Return the (X, Y) coordinate for the center point of the cell that contains the specified text.  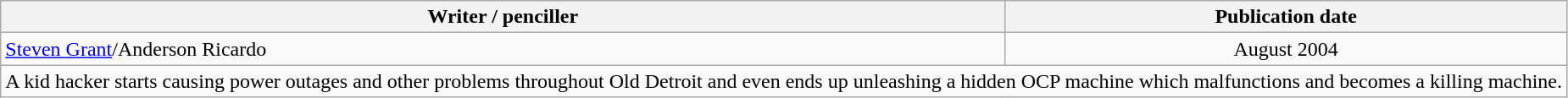
August 2004 (1287, 49)
Steven Grant/Anderson Ricardo (503, 49)
Writer / penciller (503, 17)
Publication date (1287, 17)
